From the cell containing the given text, extract its center point as [X, Y] coordinate. 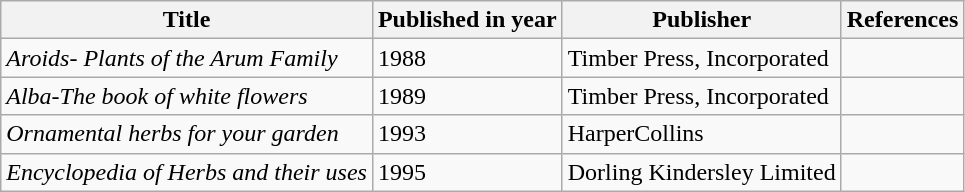
HarperCollins [702, 134]
Encyclopedia of Herbs and their uses [187, 172]
1988 [467, 58]
1989 [467, 96]
References [902, 20]
1995 [467, 172]
Title [187, 20]
Published in year [467, 20]
Dorling Kindersley Limited [702, 172]
Alba-The book of white flowers [187, 96]
Publisher [702, 20]
1993 [467, 134]
Aroids- Plants of the Arum Family [187, 58]
Ornamental herbs for your garden [187, 134]
